Locate the cell with the specified text and output its (X, Y) center coordinate. 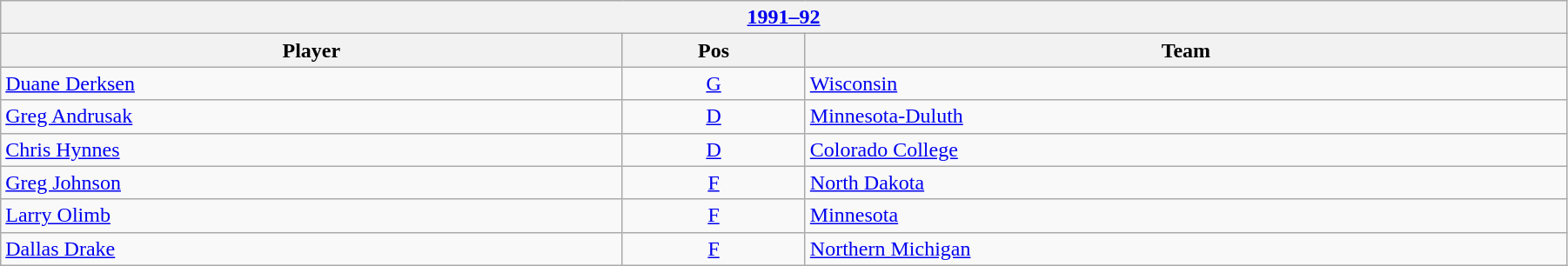
Pos (714, 50)
Chris Hynnes (312, 150)
Colorado College (1185, 150)
Minnesota (1185, 216)
Greg Johnson (312, 183)
G (714, 83)
Dallas Drake (312, 249)
Team (1185, 50)
Larry Olimb (312, 216)
Greg Andrusak (312, 116)
Duane Derksen (312, 83)
Northern Michigan (1185, 249)
Player (312, 50)
Minnesota-Duluth (1185, 116)
1991–92 (784, 17)
Wisconsin (1185, 83)
North Dakota (1185, 183)
